Locate the cell with the specified text and output its [x, y] center coordinate. 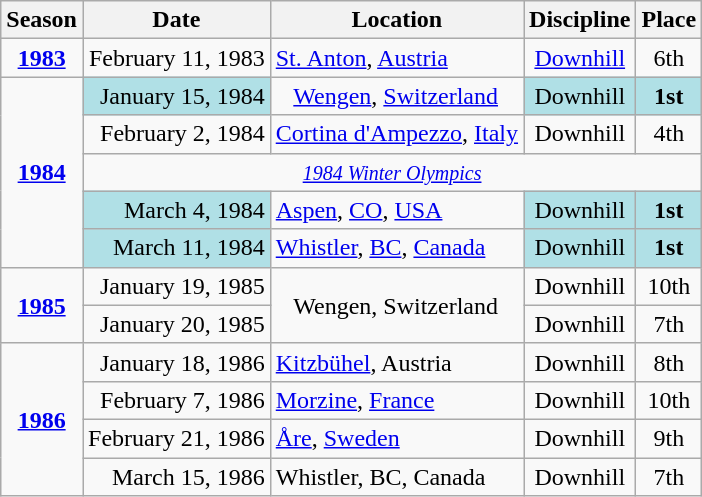
Cortina d'Ampezzo, Italy [396, 134]
1983 [42, 58]
1986 [42, 419]
Kitzbühel, Austria [396, 362]
4th [669, 134]
January 19, 1985 [176, 286]
6th [669, 58]
February 2, 1984 [176, 134]
February 7, 1986 [176, 400]
Åre, Sweden [396, 438]
Discipline [580, 20]
9th [669, 438]
February 11, 1983 [176, 58]
March 15, 1986 [176, 477]
Place [669, 20]
1984 [42, 172]
February 21, 1986 [176, 438]
Morzine, France [396, 400]
Season [42, 20]
March 11, 1984 [176, 248]
1984 Winter Olympics [392, 172]
8th [669, 362]
St. Anton, Austria [396, 58]
January 15, 1984 [176, 96]
Date [176, 20]
Aspen, CO, USA [396, 210]
March 4, 1984 [176, 210]
Location [396, 20]
1985 [42, 305]
January 18, 1986 [176, 362]
January 20, 1985 [176, 324]
